Capture the cell that displays the provided text and extract its (X, Y) central coordinate. 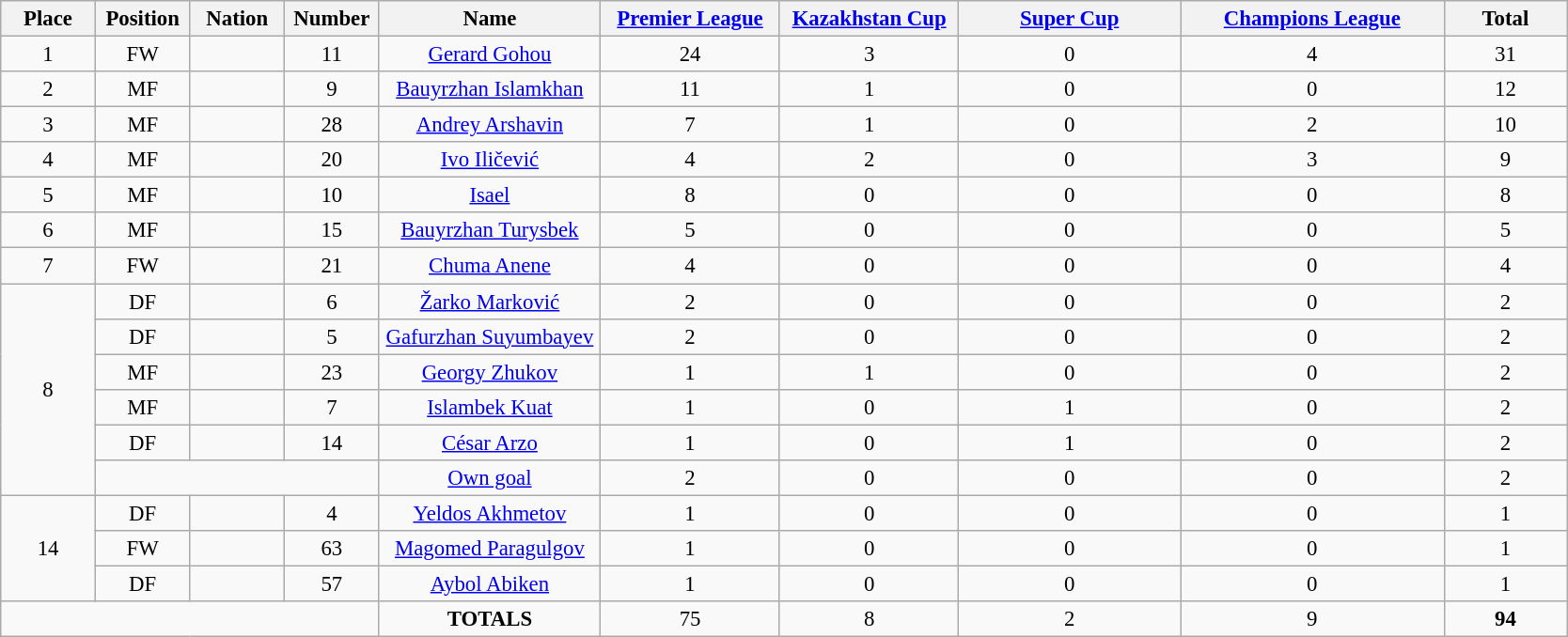
94 (1506, 619)
Isael (490, 195)
28 (333, 125)
20 (333, 160)
César Arzo (490, 443)
Yeldos Akhmetov (490, 513)
Bauyrzhan Turysbek (490, 230)
Own goal (490, 478)
75 (690, 619)
Super Cup (1070, 19)
63 (333, 549)
Ivo Iličević (490, 160)
Gafurzhan Suyumbayev (490, 336)
Place (49, 19)
Name (490, 19)
Aybol Abiken (490, 583)
Georgy Zhukov (490, 372)
TOTALS (490, 619)
31 (1506, 54)
Magomed Paragulgov (490, 549)
12 (1506, 89)
Premier League (690, 19)
Number (333, 19)
24 (690, 54)
Gerard Gohou (490, 54)
15 (333, 230)
Andrey Arshavin (490, 125)
Chuma Anene (490, 266)
21 (333, 266)
Position (143, 19)
Total (1506, 19)
Nation (237, 19)
23 (333, 372)
Islambek Kuat (490, 407)
57 (333, 583)
Bauyrzhan Islamkhan (490, 89)
Champions League (1312, 19)
Žarko Marković (490, 302)
Kazakhstan Cup (869, 19)
